Return the [x, y] coordinate for the center point of the cell that contains the specified text.  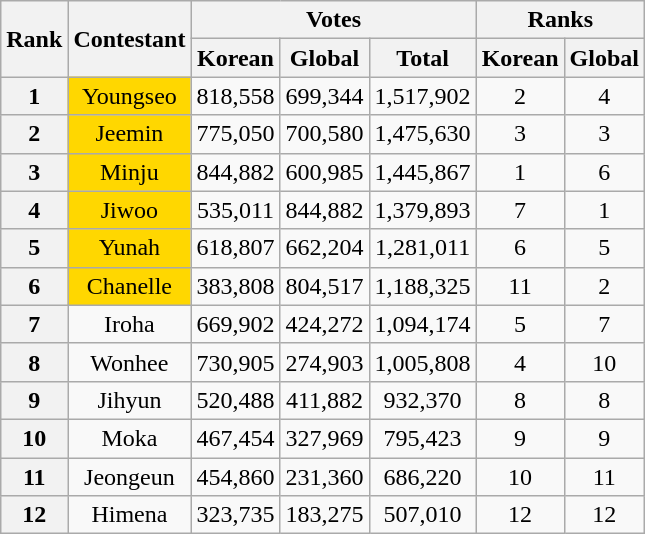
1,188,325 [422, 286]
1,005,808 [422, 362]
Jiwoo [130, 210]
818,558 [236, 96]
231,360 [324, 477]
699,344 [324, 96]
1,517,902 [422, 96]
686,220 [422, 477]
1,094,174 [422, 324]
Ranks [560, 20]
662,204 [324, 248]
1,445,867 [422, 172]
669,902 [236, 324]
327,969 [324, 438]
Votes [334, 20]
Contestant [130, 39]
775,050 [236, 134]
Wonhee [130, 362]
Iroha [130, 324]
520,488 [236, 400]
618,807 [236, 248]
795,423 [422, 438]
454,860 [236, 477]
411,882 [324, 400]
Rank [34, 39]
Chanelle [130, 286]
Minju [130, 172]
804,517 [324, 286]
Jeongeun [130, 477]
Himena [130, 515]
730,905 [236, 362]
535,011 [236, 210]
Jeemin [130, 134]
424,272 [324, 324]
Youngseo [130, 96]
467,454 [236, 438]
323,735 [236, 515]
932,370 [422, 400]
1,475,630 [422, 134]
Jihyun [130, 400]
Yunah [130, 248]
183,275 [324, 515]
600,985 [324, 172]
383,808 [236, 286]
1,281,011 [422, 248]
507,010 [422, 515]
Moka [130, 438]
1,379,893 [422, 210]
700,580 [324, 134]
Total [422, 58]
274,903 [324, 362]
